Capture the cell that displays the provided text and extract its [x, y] central coordinate. 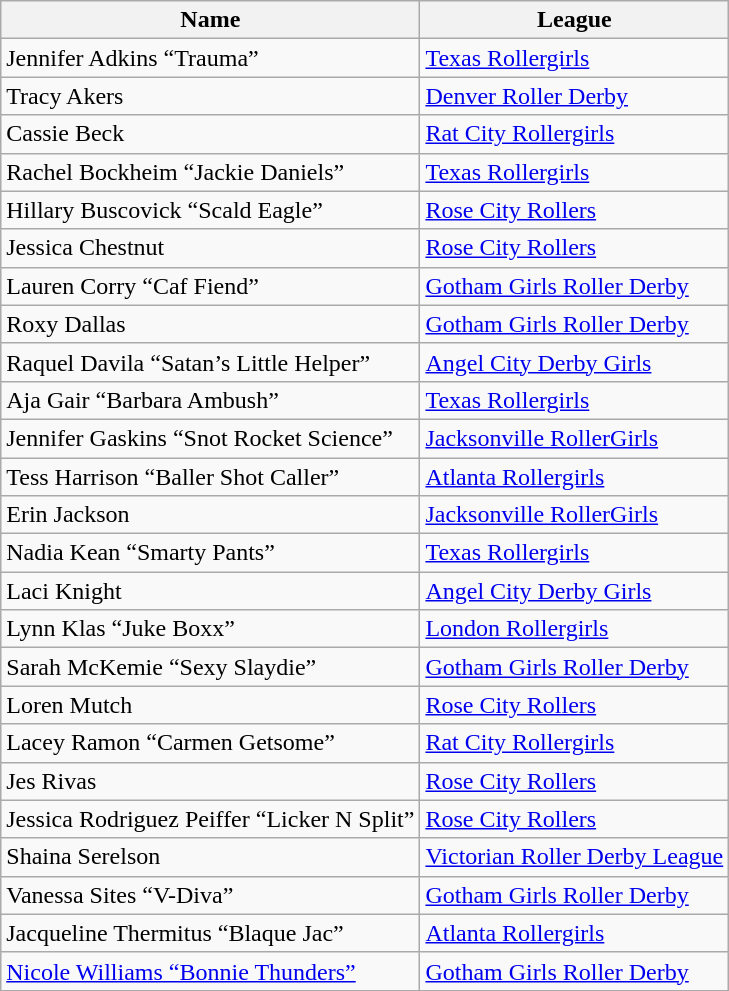
Sarah McKemie “Sexy Slaydie” [210, 667]
Nadia Kean “Smarty Pants” [210, 553]
Tess Harrison “Baller Shot Caller” [210, 477]
Jennifer Adkins “Trauma” [210, 58]
Loren Mutch [210, 705]
Lacey Ramon “Carmen Getsome” [210, 743]
Shaina Serelson [210, 857]
Jes Rivas [210, 781]
Tracy Akers [210, 96]
Rachel Bockheim “Jackie Daniels” [210, 172]
Jessica Chestnut [210, 248]
Jacqueline Thermitus “Blaque Jac” [210, 933]
Vanessa Sites “V-Diva” [210, 895]
Roxy Dallas [210, 324]
Victorian Roller Derby League [574, 857]
Nicole Williams “Bonnie Thunders” [210, 971]
Erin Jackson [210, 515]
Jessica Rodriguez Peiffer “Licker N Split” [210, 819]
Hillary Buscovick “Scald Eagle” [210, 210]
League [574, 20]
London Rollergirls [574, 629]
Lynn Klas “Juke Boxx” [210, 629]
Denver Roller Derby [574, 96]
Cassie Beck [210, 134]
Lauren Corry “Caf Fiend” [210, 286]
Aja Gair “Barbara Ambush” [210, 400]
Jennifer Gaskins “Snot Rocket Science” [210, 438]
Raquel Davila “Satan’s Little Helper” [210, 362]
Name [210, 20]
Laci Knight [210, 591]
